Return the [x, y] coordinate for the center point of the cell that contains the specified text.  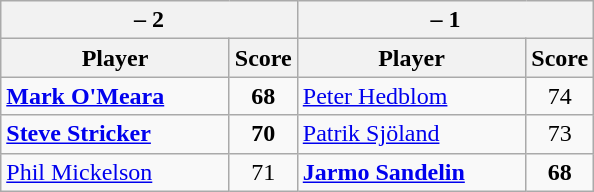
Peter Hedblom [412, 96]
Mark O'Meara [116, 96]
Steve Stricker [116, 134]
73 [560, 134]
– 2 [150, 20]
– 1 [446, 20]
71 [263, 172]
Jarmo Sandelin [412, 172]
74 [560, 96]
70 [263, 134]
Patrik Sjöland [412, 134]
Phil Mickelson [116, 172]
